Provide the [x, y] coordinate of the cell's center where the given text is located.  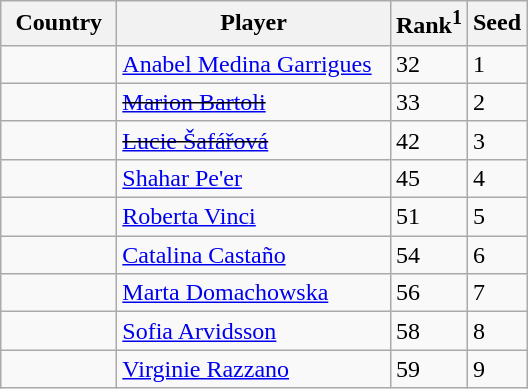
Marta Domachowska [254, 293]
Virginie Razzano [254, 369]
Marion Bartoli [254, 102]
Player [254, 24]
45 [428, 178]
58 [428, 331]
Shahar Pe'er [254, 178]
Country [59, 24]
7 [496, 293]
6 [496, 255]
4 [496, 178]
33 [428, 102]
1 [496, 64]
56 [428, 293]
9 [496, 369]
Sofia Arvidsson [254, 331]
2 [496, 102]
Seed [496, 24]
42 [428, 140]
Catalina Castaño [254, 255]
54 [428, 255]
Rank1 [428, 24]
Lucie Šafářová [254, 140]
3 [496, 140]
Roberta Vinci [254, 217]
Anabel Medina Garrigues [254, 64]
32 [428, 64]
8 [496, 331]
5 [496, 217]
59 [428, 369]
51 [428, 217]
